Determine the [X, Y] coordinate at the center of the cell enclosing the given text.  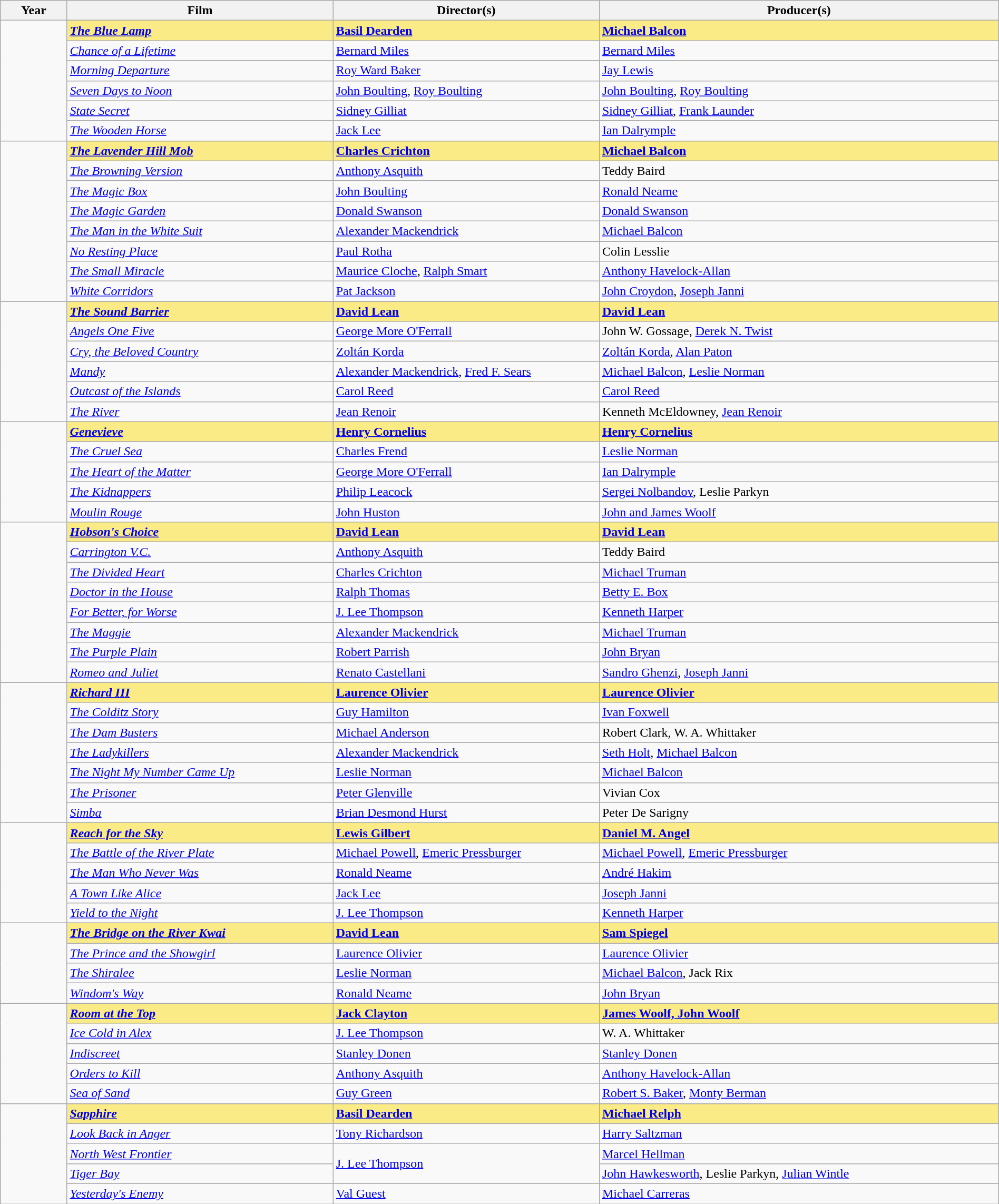
A Town Like Alice [200, 893]
Alexander Mackendrick, Fred F. Sears [466, 371]
Yesterday's Enemy [200, 1193]
The Ladykillers [200, 752]
The Kidnappers [200, 492]
Director(s) [466, 11]
Hobson's Choice [200, 532]
Indiscreet [200, 1053]
Brian Desmond Hurst [466, 813]
Guy Green [466, 1093]
John W. Gossage, Derek N. Twist [799, 331]
The Lavender Hill Mob [200, 151]
Jay Lewis [799, 71]
Daniel M. Angel [799, 833]
Sergei Nolbandov, Leslie Parkyn [799, 492]
The Magic Garden [200, 211]
Marcel Hellman [799, 1153]
The Colditz Story [200, 712]
The Prince and the Showgirl [200, 953]
Philip Leacock [466, 492]
Jack Clayton [466, 1013]
The Small Miracle [200, 271]
Paul Rotha [466, 251]
Film [200, 11]
Sapphire [200, 1113]
The Magic Box [200, 191]
Renato Castellani [466, 672]
John Hawkesworth, Leslie Parkyn, Julian Wintle [799, 1173]
The Blue Lamp [200, 31]
White Corridors [200, 291]
Doctor in the House [200, 592]
The Wooden Horse [200, 131]
Mandy [200, 371]
Michael Relph [799, 1113]
The Divided Heart [200, 572]
Romeo and Juliet [200, 672]
Chance of a Lifetime [200, 51]
Seth Holt, Michael Balcon [799, 752]
Moulin Rouge [200, 512]
Reach for the Sky [200, 833]
The River [200, 412]
Simba [200, 813]
The Battle of the River Plate [200, 853]
Richard III [200, 692]
Sidney Gilliat [466, 111]
Robert Parrish [466, 652]
State Secret [200, 111]
Peter De Sarigny [799, 813]
Orders to Kill [200, 1073]
John Boulting [466, 191]
No Resting Place [200, 251]
The Sound Barrier [200, 311]
For Better, for Worse [200, 612]
Robert Clark, W. A. Whittaker [799, 732]
Charles Frend [466, 452]
John Huston [466, 512]
Guy Hamilton [466, 712]
Sam Spiegel [799, 933]
Pat Jackson [466, 291]
James Woolf, John Woolf [799, 1013]
Kenneth McEldowney, Jean Renoir [799, 412]
Ice Cold in Alex [200, 1033]
Vivian Cox [799, 792]
John Croydon, Joseph Janni [799, 291]
Tiger Bay [200, 1173]
Room at the Top [200, 1013]
Sea of Sand [200, 1093]
The Bridge on the River Kwai [200, 933]
Ralph Thomas [466, 592]
Peter Glenville [466, 792]
Angels One Five [200, 331]
The Man Who Never Was [200, 873]
Tony Richardson [466, 1133]
Genevieve [200, 432]
Yield to the Night [200, 913]
The Man in the White Suit [200, 231]
Harry Saltzman [799, 1133]
Betty E. Box [799, 592]
Outcast of the Islands [200, 391]
The Night My Number Came Up [200, 772]
The Cruel Sea [200, 452]
The Heart of the Matter [200, 472]
Colin Lesslie [799, 251]
The Dam Busters [200, 732]
John and James Woolf [799, 512]
Zoltán Korda [466, 351]
Michael Balcon, Leslie Norman [799, 371]
Michael Balcon, Jack Rix [799, 973]
Ivan Foxwell [799, 712]
Michael Carreras [799, 1193]
The Maggie [200, 632]
Look Back in Anger [200, 1133]
Maurice Cloche, Ralph Smart [466, 271]
Year [34, 11]
The Prisoner [200, 792]
Morning Departure [200, 71]
The Shiralee [200, 973]
The Browning Version [200, 171]
Seven Days to Noon [200, 91]
W. A. Whittaker [799, 1033]
Sidney Gilliat, Frank Launder [799, 111]
Robert S. Baker, Monty Berman [799, 1093]
Cry, the Beloved Country [200, 351]
Lewis Gilbert [466, 833]
Roy Ward Baker [466, 71]
Val Guest [466, 1193]
Carrington V.C. [200, 552]
The Purple Plain [200, 652]
Joseph Janni [799, 893]
Zoltán Korda, Alan Paton [799, 351]
André Hakim [799, 873]
Michael Anderson [466, 732]
Jean Renoir [466, 412]
Windom's Way [200, 993]
Producer(s) [799, 11]
Sandro Ghenzi, Joseph Janni [799, 672]
North West Frontier [200, 1153]
